Capture the cell that displays the provided text and extract its (x, y) central coordinate. 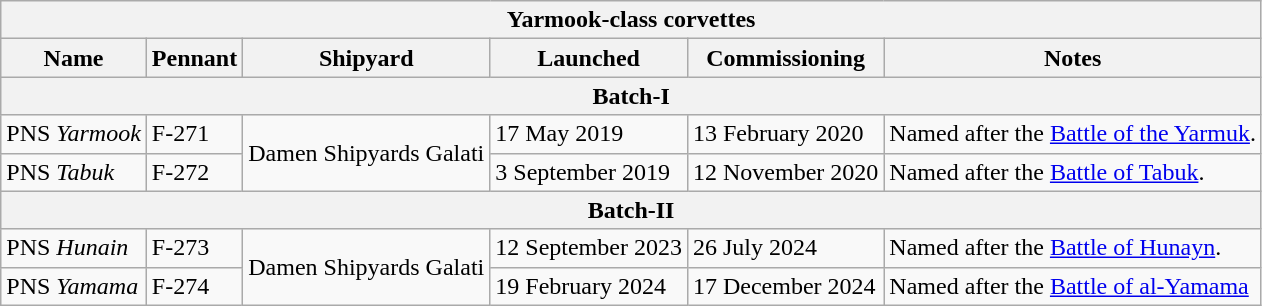
Named after the Battle of the Yarmuk. (1073, 134)
12 November 2020 (785, 172)
PNS Tabuk (74, 172)
Shipyard (366, 58)
F-274 (194, 286)
17 May 2019 (589, 134)
12 September 2023 (589, 248)
Yarmook-class corvettes (632, 20)
Notes (1073, 58)
F-271 (194, 134)
PNS Yarmook (74, 134)
F-273 (194, 248)
Launched (589, 58)
3 September 2019 (589, 172)
PNS Hunain (74, 248)
Commissioning (785, 58)
Batch-I (632, 96)
F-272 (194, 172)
Named after the Battle of Hunayn. (1073, 248)
Named after the Battle of Tabuk. (1073, 172)
Name (74, 58)
Named after the Battle of al-Yamama (1073, 286)
26 July 2024 (785, 248)
17 December 2024 (785, 286)
13 February 2020 (785, 134)
19 February 2024 (589, 286)
Batch-II (632, 210)
Pennant (194, 58)
PNS Yamama (74, 286)
